Detect which cell encompasses the target text, then output its [x, y] center coordinate. 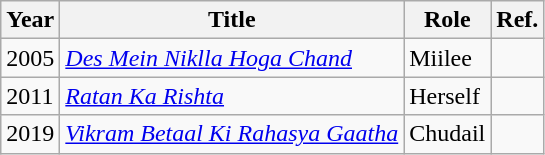
Miilee [448, 58]
Role [448, 20]
Title [232, 20]
Des Mein Niklla Hoga Chand [232, 58]
Ratan Ka Rishta [232, 96]
Herself [448, 96]
Chudail [448, 134]
2005 [30, 58]
Vikram Betaal Ki Rahasya Gaatha [232, 134]
Ref. [518, 20]
2011 [30, 96]
2019 [30, 134]
Year [30, 20]
